From the cell containing the given text, extract its center point as (x, y) coordinate. 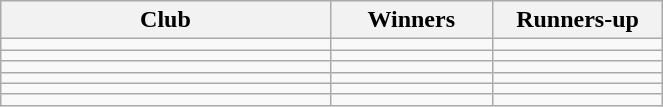
Runners-up (578, 20)
Club (166, 20)
Winners (411, 20)
